Detect which cell encompasses the target text, then output its [X, Y] center coordinate. 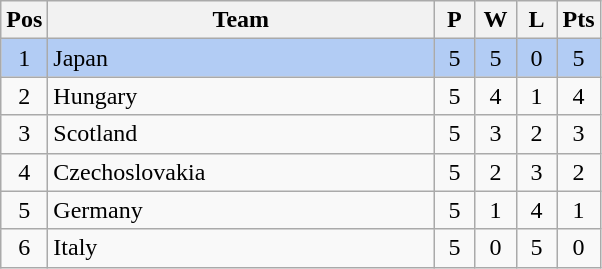
L [536, 20]
Italy [241, 248]
Scotland [241, 134]
Pts [578, 20]
W [496, 20]
Hungary [241, 96]
P [454, 20]
Czechoslovakia [241, 172]
Pos [24, 20]
Team [241, 20]
Japan [241, 58]
Germany [241, 210]
6 [24, 248]
